Provide the [x, y] coordinate of the cell's center where the given text is located.  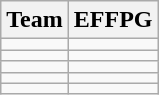
EFFPG [113, 20]
Team [35, 20]
